Locate the cell with the specified text and output its (X, Y) center coordinate. 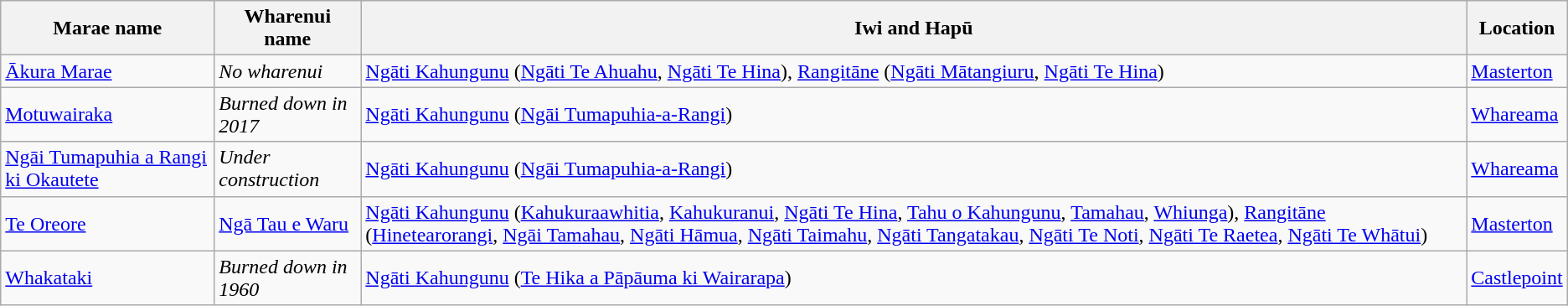
Ngāti Kahungunu (Te Hika a Pāpāuma ki Wairarapa) (914, 278)
Whakataki (107, 278)
Ngā Tau e Waru (288, 223)
Under construction (288, 169)
Wharenui name (288, 29)
Te Oreore (107, 223)
No wharenui (288, 71)
Burned down in 2017 (288, 114)
Burned down in 1960 (288, 278)
Ākura Marae (107, 71)
Iwi and Hapū (914, 29)
Marae name (107, 29)
Ngāti Kahungunu (Ngāti Te Ahuahu, Ngāti Te Hina), Rangitāne (Ngāti Mātangiuru, Ngāti Te Hina) (914, 71)
Motuwairaka (107, 114)
Castlepoint (1517, 278)
Ngāi Tumapuhia a Rangi ki Okautete (107, 169)
Location (1517, 29)
